For the text-containing cell, return its midpoint in (X, Y) coordinate format. 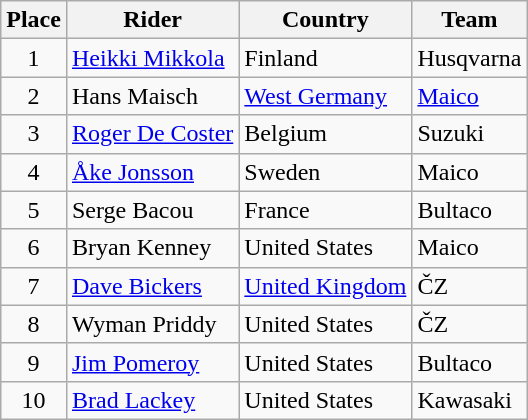
Åke Jonsson (152, 172)
West Germany (326, 96)
4 (34, 172)
Bryan Kenney (152, 248)
5 (34, 210)
Jim Pomeroy (152, 362)
3 (34, 134)
Sweden (326, 172)
8 (34, 324)
Brad Lackey (152, 400)
Serge Bacou (152, 210)
Dave Bickers (152, 286)
Heikki Mikkola (152, 58)
Belgium (326, 134)
Rider (152, 20)
France (326, 210)
6 (34, 248)
2 (34, 96)
9 (34, 362)
1 (34, 58)
Team (470, 20)
Wyman Priddy (152, 324)
Husqvarna (470, 58)
Place (34, 20)
United Kingdom (326, 286)
Hans Maisch (152, 96)
Kawasaki (470, 400)
Country (326, 20)
Roger De Coster (152, 134)
Finland (326, 58)
7 (34, 286)
Suzuki (470, 134)
10 (34, 400)
